Determine the (x, y) coordinate at the center of the cell enclosing the given text.  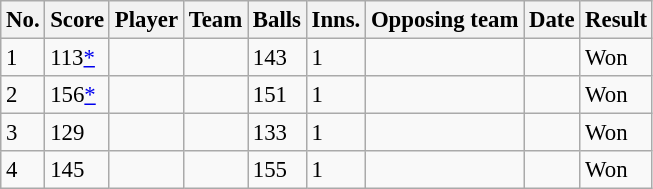
Opposing team (445, 20)
2 (23, 95)
133 (278, 133)
156* (78, 95)
Result (616, 20)
151 (278, 95)
No. (23, 20)
143 (278, 58)
Score (78, 20)
Date (552, 20)
4 (23, 170)
113* (78, 58)
Inns. (336, 20)
3 (23, 133)
Player (146, 20)
155 (278, 170)
Team (215, 20)
145 (78, 170)
Balls (278, 20)
129 (78, 133)
